Identify which cell holds the provided text, then report its (x, y) central coordinate. 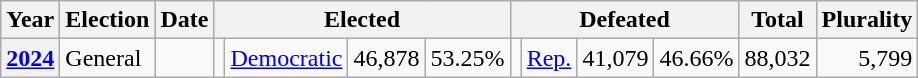
Election (108, 20)
Total (778, 20)
41,079 (616, 58)
Date (184, 20)
Defeated (624, 20)
Year (30, 20)
53.25% (468, 58)
Elected (362, 20)
Democratic (286, 58)
46,878 (386, 58)
46.66% (696, 58)
5,799 (867, 58)
2024 (30, 58)
Plurality (867, 20)
88,032 (778, 58)
General (108, 58)
Rep. (549, 58)
